Extract the [X, Y] coordinate from the center of the cell holding the provided text.  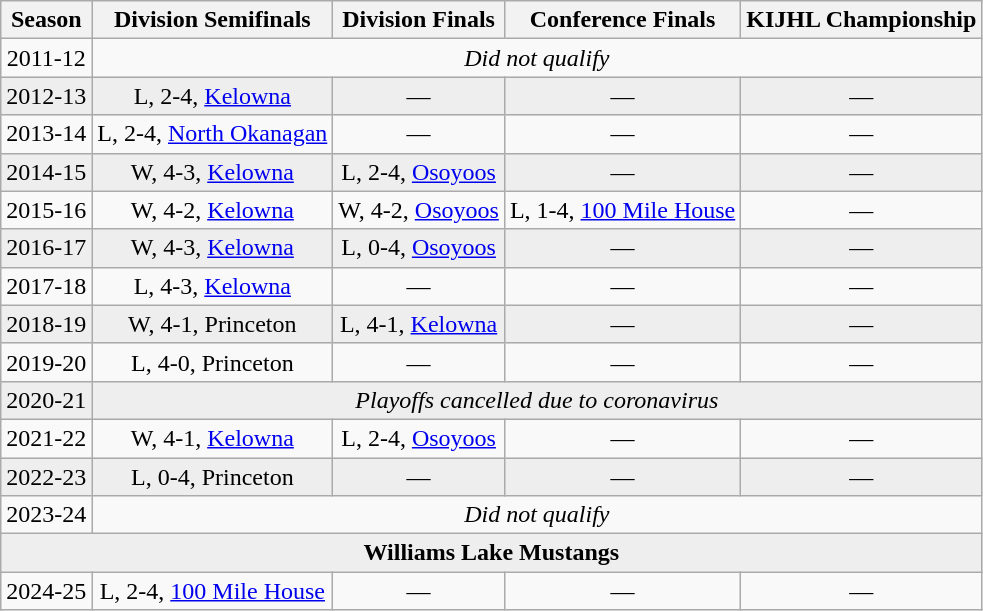
2021-22 [46, 438]
L, 4-1, Kelowna [419, 324]
KIJHL Championship [862, 20]
W, 4-1, Kelowna [212, 438]
2018-19 [46, 324]
L, 4-0, Princeton [212, 362]
2020-21 [46, 400]
L, 2-4, 100 Mile House [212, 591]
Conference Finals [622, 20]
2012-13 [46, 96]
2014-15 [46, 172]
2016-17 [46, 248]
L, 2-4, Kelowna [212, 96]
2017-18 [46, 286]
2015-16 [46, 210]
W, 4-1, Princeton [212, 324]
Playoffs cancelled due to coronavirus [537, 400]
2023-24 [46, 515]
W, 4-2, Osoyoos [419, 210]
2024-25 [46, 591]
Season [46, 20]
L, 0-4, Osoyoos [419, 248]
L, 0-4, Princeton [212, 477]
L, 4-3, Kelowna [212, 286]
2019-20 [46, 362]
Williams Lake Mustangs [492, 553]
2011-12 [46, 58]
Division Finals [419, 20]
Division Semifinals [212, 20]
L, 1-4, 100 Mile House [622, 210]
L, 2-4, North Okanagan [212, 134]
2022-23 [46, 477]
W, 4-2, Kelowna [212, 210]
2013-14 [46, 134]
